Identify which cell holds the provided text, then report its (X, Y) central coordinate. 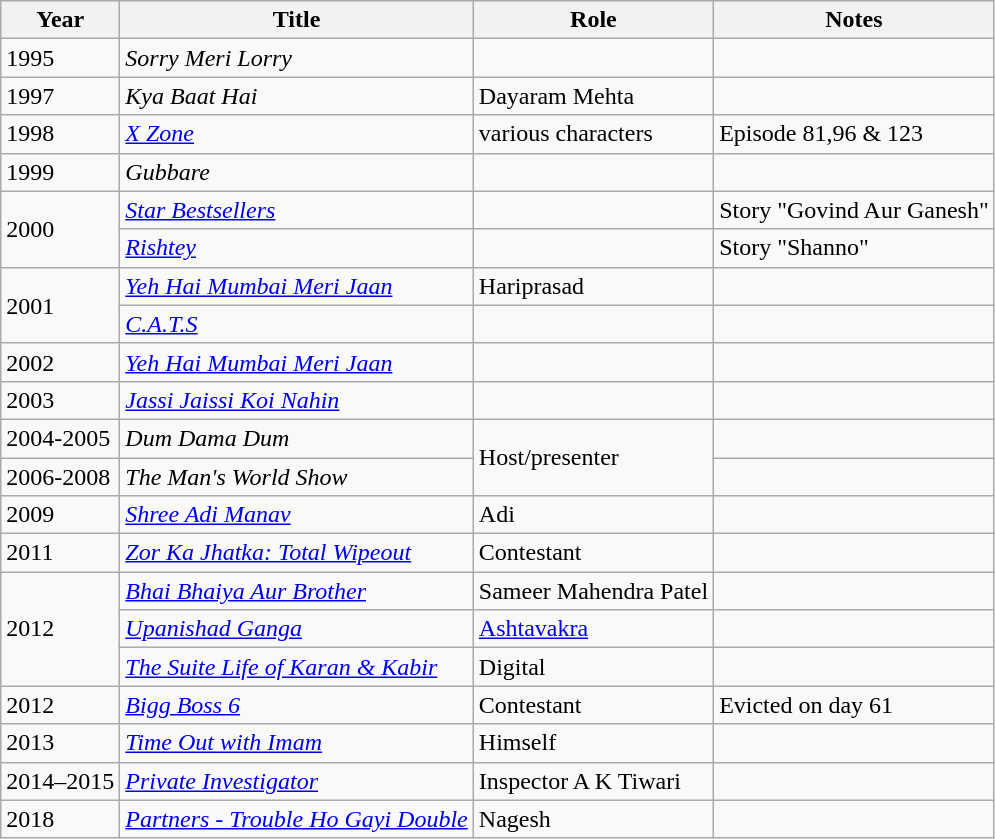
1995 (60, 58)
Role (593, 20)
2011 (60, 553)
Shree Adi Manav (296, 515)
1998 (60, 134)
1999 (60, 172)
Upanishad Ganga (296, 629)
2014–2015 (60, 781)
Himself (593, 743)
Host/presenter (593, 457)
Gubbare (296, 172)
Zor Ka Jhatka: Total Wipeout (296, 553)
2003 (60, 400)
Evicted on day 61 (854, 705)
Partners - Trouble Ho Gayi Double (296, 819)
Adi (593, 515)
Year (60, 20)
Star Bestsellers (296, 210)
Ashtavakra (593, 629)
2013 (60, 743)
Story "Shanno" (854, 248)
Digital (593, 667)
Jassi Jaissi Koi Nahin (296, 400)
Notes (854, 20)
Inspector A K Tiwari (593, 781)
Bhai Bhaiya Aur Brother (296, 591)
1997 (60, 96)
Title (296, 20)
2004-2005 (60, 438)
Hariprasad (593, 286)
various characters (593, 134)
C.A.T.S (296, 324)
The Suite Life of Karan & Kabir (296, 667)
2018 (60, 819)
2001 (60, 305)
2006-2008 (60, 477)
Sorry Meri Lorry (296, 58)
Rishtey (296, 248)
Nagesh (593, 819)
2009 (60, 515)
Time Out with Imam (296, 743)
Dum Dama Dum (296, 438)
Episode 81,96 & 123 (854, 134)
2000 (60, 229)
X Zone (296, 134)
Sameer Mahendra Patel (593, 591)
The Man's World Show (296, 477)
Kya Baat Hai (296, 96)
Dayaram Mehta (593, 96)
Private Investigator (296, 781)
2002 (60, 362)
Story "Govind Aur Ganesh" (854, 210)
Bigg Boss 6 (296, 705)
